Identify which cell holds the provided text, then report its [X, Y] central coordinate. 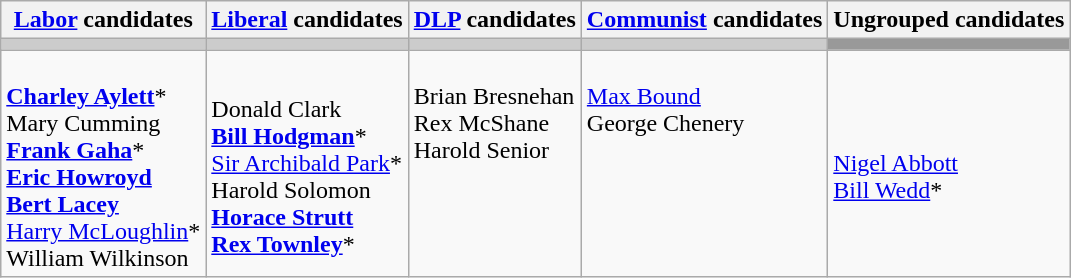
Labor candidates [104, 20]
Ungrouped candidates [949, 20]
Brian Bresnehan Rex McShane Harold Senior [494, 164]
Communist candidates [704, 20]
Nigel Abbott Bill Wedd* [949, 164]
Max Bound George Chenery [704, 164]
Charley Aylett* Mary Cumming Frank Gaha* Eric Howroyd Bert Lacey Harry McLoughlin* William Wilkinson [104, 164]
Liberal candidates [307, 20]
Donald Clark Bill Hodgman* Sir Archibald Park* Harold Solomon Horace Strutt Rex Townley* [307, 164]
DLP candidates [494, 20]
